Locate the cell with the specified text and output its [X, Y] center coordinate. 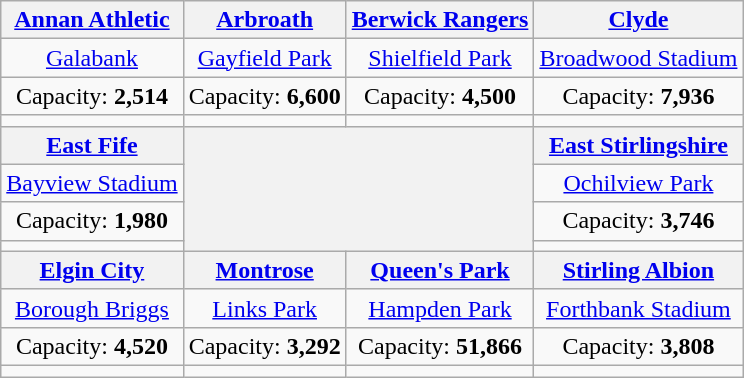
Berwick Rangers [440, 20]
Clyde [638, 20]
Elgin City [92, 270]
Ochilview Park [638, 183]
Capacity: 3,808 [638, 346]
East Fife [92, 145]
Capacity: 4,520 [92, 346]
East Stirlingshire [638, 145]
Capacity: 51,866 [440, 346]
Capacity: 7,936 [638, 96]
Galabank [92, 58]
Capacity: 3,292 [264, 346]
Borough Briggs [92, 308]
Capacity: 4,500 [440, 96]
Stirling Albion [638, 270]
Gayfield Park [264, 58]
Arbroath [264, 20]
Forthbank Stadium [638, 308]
Annan Athletic [92, 20]
Links Park [264, 308]
Shielfield Park [440, 58]
Capacity: 2,514 [92, 96]
Capacity: 3,746 [638, 221]
Queen's Park [440, 270]
Broadwood Stadium [638, 58]
Capacity: 6,600 [264, 96]
Montrose [264, 270]
Hampden Park [440, 308]
Bayview Stadium [92, 183]
Capacity: 1,980 [92, 221]
